Extract the [x, y] coordinate from the center of the cell holding the provided text.  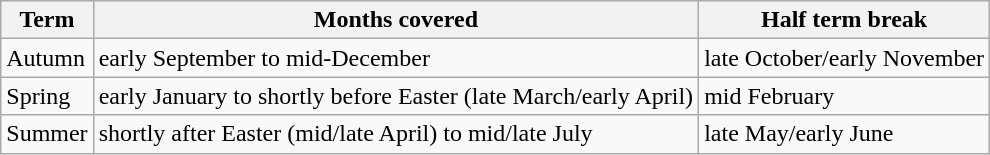
mid February [844, 96]
late May/early June [844, 134]
Summer [47, 134]
Spring [47, 96]
late October/early November [844, 58]
Autumn [47, 58]
Term [47, 20]
Months covered [396, 20]
early January to shortly before Easter (late March/early April) [396, 96]
Half term break [844, 20]
early September to mid-December [396, 58]
shortly after Easter (mid/late April) to mid/late July [396, 134]
